Extract the [X, Y] coordinate from the center of the cell holding the provided text.  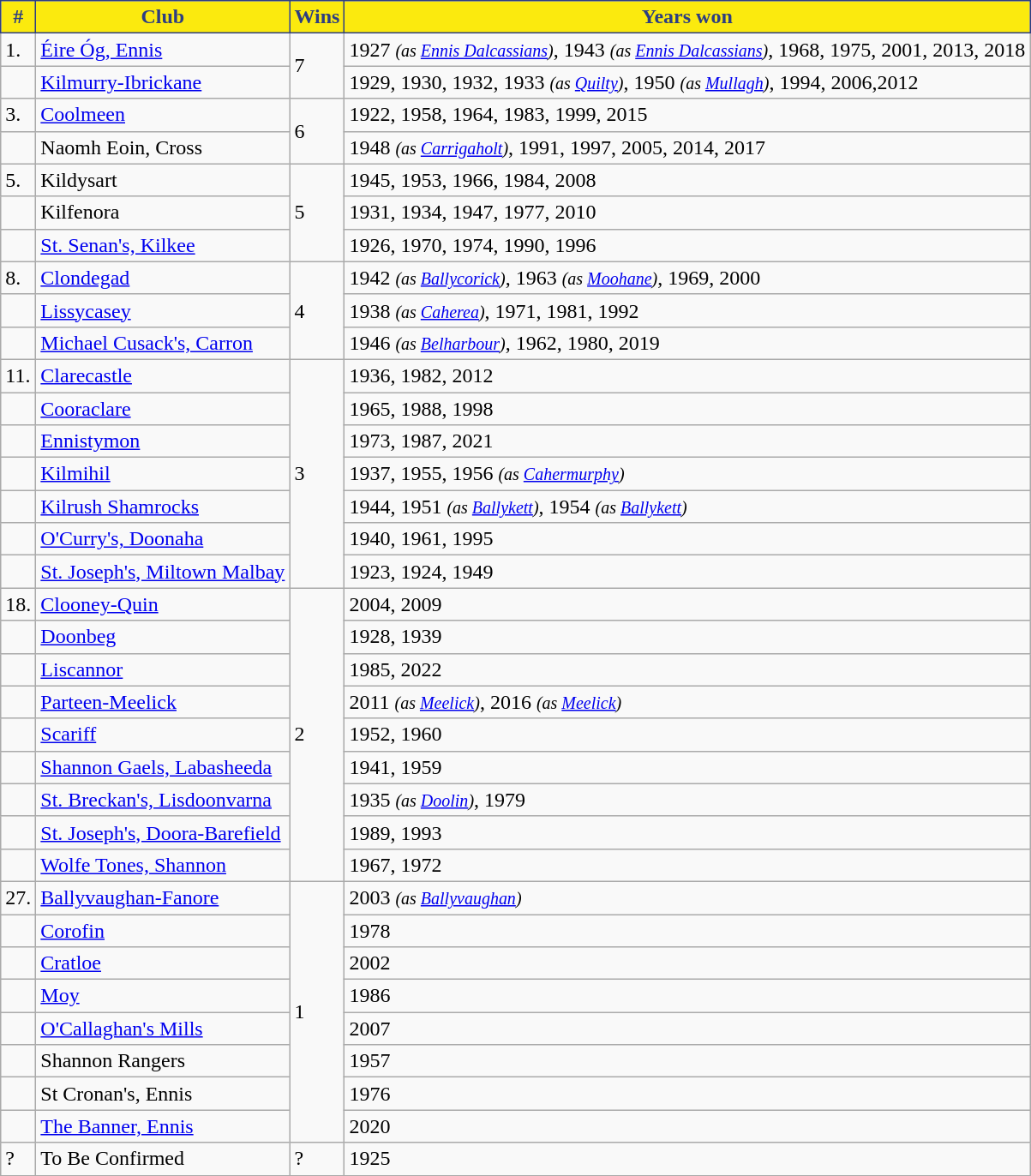
1. [19, 50]
Kilmihil [163, 474]
1931, 1934, 1947, 1977, 2010 [687, 213]
3. [19, 115]
Scariff [163, 735]
27. [19, 897]
O'Curry's, Doonaha [163, 539]
Coolmeen [163, 115]
Clarecastle [163, 375]
Lissycasey [163, 310]
1952, 1960 [687, 735]
1944, 1951 (as Ballykett), 1954 (as Ballykett) [687, 507]
1937, 1955, 1956 (as Cahermurphy) [687, 474]
5 [317, 213]
1948 (as Carrigaholt), 1991, 1997, 2005, 2014, 2017 [687, 147]
2007 [687, 1029]
St. Senan's, Kilkee [163, 245]
1945, 1953, 1966, 1984, 2008 [687, 180]
1923, 1924, 1949 [687, 572]
3 [317, 473]
1938 (as Caherea), 1971, 1981, 1992 [687, 310]
1922, 1958, 1964, 1983, 1999, 2015 [687, 115]
1925 [687, 1159]
1976 [687, 1094]
Moy [163, 996]
Parteen-Meelick [163, 702]
O'Callaghan's Mills [163, 1029]
11. [19, 375]
Kilfenora [163, 213]
1936, 1982, 2012 [687, 375]
Ennistymon [163, 441]
1973, 1987, 2021 [687, 441]
1985, 2022 [687, 669]
1926, 1970, 1974, 1990, 1996 [687, 245]
Clooney-Quin [163, 604]
1929, 1930, 1932, 1933 (as Quilty), 1950 (as Mullagh), 1994, 2006,2012 [687, 82]
Years won [687, 17]
6 [317, 131]
Kilmurry-Ibrickane [163, 82]
1978 [687, 930]
Shannon Gaels, Labasheeda [163, 767]
Cooraclare [163, 409]
St. Joseph's, Doora-Barefield [163, 832]
Wolfe Tones, Shannon [163, 865]
2002 [687, 963]
Wins [317, 17]
5. [19, 180]
7 [317, 66]
Kilrush Shamrocks [163, 507]
1967, 1972 [687, 865]
2 [317, 735]
# [19, 17]
Éire Óg, Ennis [163, 50]
1957 [687, 1061]
Doonbeg [163, 637]
Corofin [163, 930]
Kildysart [163, 180]
1986 [687, 996]
St. Breckan's, Lisdoonvarna [163, 800]
Club [163, 17]
4 [317, 310]
1928, 1939 [687, 637]
1927 (as Ennis Dalcassians), 1943 (as Ennis Dalcassians), 1968, 1975, 2001, 2013, 2018 [687, 50]
Ballyvaughan-Fanore [163, 897]
1989, 1993 [687, 832]
1935 (as Doolin), 1979 [687, 800]
To Be Confirmed [163, 1159]
Cratloe [163, 963]
1942 (as Ballycorick), 1963 (as Moohane), 1969, 2000 [687, 278]
1965, 1988, 1998 [687, 409]
1946 (as Belharbour), 1962, 1980, 2019 [687, 343]
8. [19, 278]
2004, 2009 [687, 604]
1941, 1959 [687, 767]
18. [19, 604]
2011 (as Meelick), 2016 (as Meelick) [687, 702]
1 [317, 1011]
2003 (as Ballyvaughan) [687, 897]
Shannon Rangers [163, 1061]
2020 [687, 1126]
The Banner, Ennis [163, 1126]
St Cronan's, Ennis [163, 1094]
St. Joseph's, Miltown Malbay [163, 572]
Liscannor [163, 669]
Michael Cusack's, Carron [163, 343]
Naomh Eoin, Cross [163, 147]
Clondegad [163, 278]
1940, 1961, 1995 [687, 539]
